Provide the (x, y) coordinate of the cell's center where the given text is located.  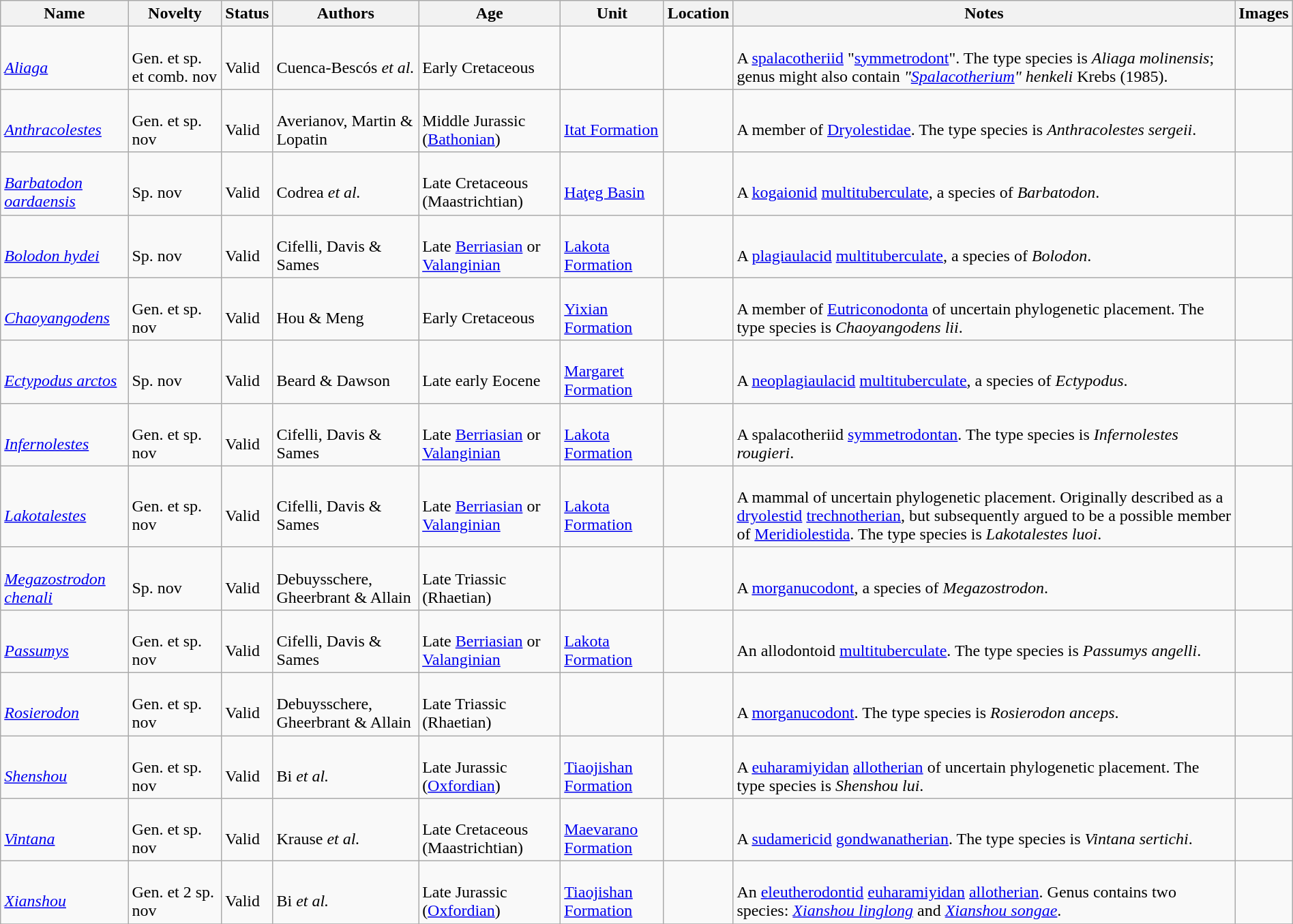
Yixian Formation (612, 309)
Name (64, 14)
Bolodon hydei (64, 246)
An eleutherodontid euharamiyidan allotherian. Genus contains two species: Xianshou linglong and Xianshou songae. (984, 893)
Notes (984, 14)
A euharamiyidan allotherian of uncertain phylogenetic placement. The type species is Shenshou lui. (984, 766)
A spalacotheriid symmetrodontan. The type species is Infernolestes rougieri. (984, 434)
A plagiaulacid multituberculate, a species of Bolodon. (984, 246)
Middle Jurassic (Bathonian) (490, 121)
Averianov, Martin & Lopatin (346, 121)
Krause et al. (346, 830)
Megazostrodon chenali (64, 578)
An allodontoid multituberculate. The type species is Passumys angelli. (984, 641)
Aliaga (64, 58)
Novelty (175, 14)
Passumys (64, 641)
Anthracolestes (64, 121)
Haţeg Basin (612, 183)
Authors (346, 14)
Chaoyangodens (64, 309)
Gen. et sp. et comb. nov (175, 58)
A spalacotheriid "symmetrodont". The type species is Aliaga molinensis; genus might also contain "Spalacotherium" henkeli Krebs (1985). (984, 58)
Shenshou (64, 766)
A member of Dryolestidae. The type species is Anthracolestes sergeii. (984, 121)
Status (247, 14)
A kogaionid multituberculate, a species of Barbatodon. (984, 183)
A member of Eutriconodonta of uncertain phylogenetic placement. The type species is Chaoyangodens lii. (984, 309)
Barbatodon oardaensis (64, 183)
A morganucodont. The type species is Rosierodon anceps. (984, 704)
Images (1264, 14)
Age (490, 14)
Vintana (64, 830)
Lakotalestes (64, 506)
Unit (612, 14)
Beard & Dawson (346, 372)
Xianshou (64, 893)
A sudamericid gondwanatherian. The type species is Vintana sertichi. (984, 830)
Cuenca-Bescós et al. (346, 58)
Location (698, 14)
A neoplagiaulacid multituberculate, a species of Ectypodus. (984, 372)
Itat Formation (612, 121)
Infernolestes (64, 434)
Rosierodon (64, 704)
Late early Eocene (490, 372)
Gen. et 2 sp. nov (175, 893)
Margaret Formation (612, 372)
Hou & Meng (346, 309)
Ectypodus arctos (64, 372)
A morganucodont, a species of Megazostrodon. (984, 578)
Codrea et al. (346, 183)
Maevarano Formation (612, 830)
